Detect which cell encompasses the target text, then output its [X, Y] center coordinate. 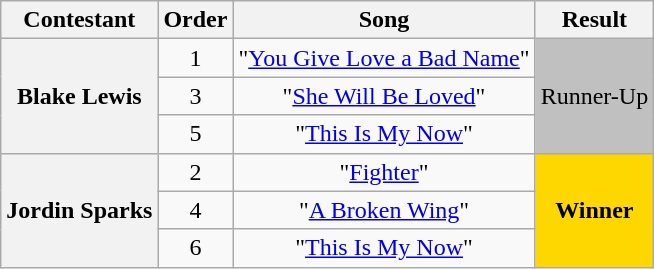
Runner-Up [594, 96]
3 [196, 96]
6 [196, 248]
"A Broken Wing" [384, 210]
"You Give Love a Bad Name" [384, 58]
Blake Lewis [80, 96]
Contestant [80, 20]
2 [196, 172]
Song [384, 20]
5 [196, 134]
Jordin Sparks [80, 210]
1 [196, 58]
4 [196, 210]
Order [196, 20]
Result [594, 20]
"She Will Be Loved" [384, 96]
Winner [594, 210]
"Fighter" [384, 172]
